Find where the given text appears and provide that cell's center as (X, Y) coordinate. 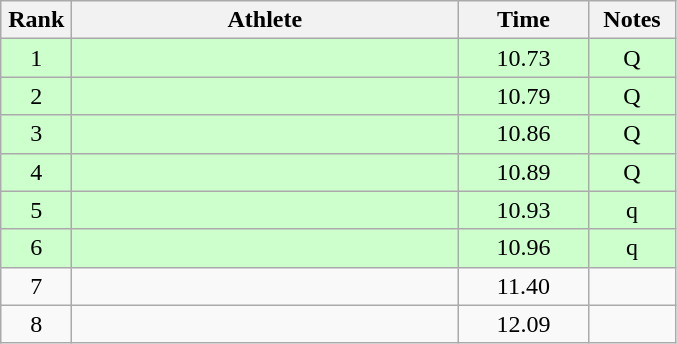
2 (36, 96)
5 (36, 210)
6 (36, 248)
4 (36, 172)
Notes (632, 20)
10.89 (524, 172)
11.40 (524, 286)
12.09 (524, 324)
1 (36, 58)
10.86 (524, 134)
7 (36, 286)
10.79 (524, 96)
10.73 (524, 58)
Time (524, 20)
10.93 (524, 210)
Athlete (265, 20)
3 (36, 134)
8 (36, 324)
10.96 (524, 248)
Rank (36, 20)
